Provide the [X, Y] coordinate of the cell's center where the given text is located.  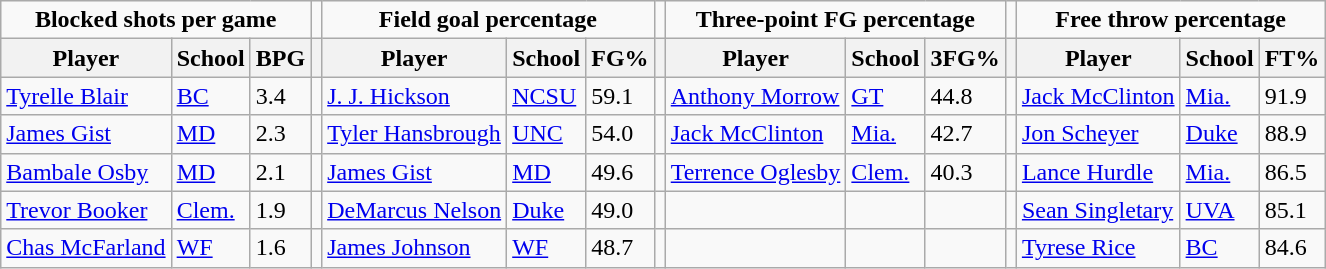
Three-point FG percentage [835, 20]
UVA [1220, 210]
UNC [546, 134]
DeMarcus Nelson [414, 210]
1.6 [280, 248]
85.1 [1292, 210]
1.9 [280, 210]
59.1 [620, 96]
Jon Scheyer [1098, 134]
BPG [280, 58]
Chas McFarland [86, 248]
91.9 [1292, 96]
Tyrese Rice [1098, 248]
3.4 [280, 96]
40.3 [965, 172]
42.7 [965, 134]
Tyler Hansbrough [414, 134]
49.0 [620, 210]
Anthony Morrow [756, 96]
49.6 [620, 172]
3FG% [965, 58]
2.1 [280, 172]
J. J. Hickson [414, 96]
54.0 [620, 134]
Sean Singletary [1098, 210]
Free throw percentage [1170, 20]
Field goal percentage [488, 20]
2.3 [280, 134]
Bambale Osby [86, 172]
86.5 [1292, 172]
NCSU [546, 96]
FG% [620, 58]
Lance Hurdle [1098, 172]
Terrence Oglesby [756, 172]
FT% [1292, 58]
Trevor Booker [86, 210]
James Johnson [414, 248]
84.6 [1292, 248]
48.7 [620, 248]
Tyrelle Blair [86, 96]
GT [886, 96]
44.8 [965, 96]
88.9 [1292, 134]
Blocked shots per game [156, 20]
